Scan for the cell matching the given text and deliver its (X, Y) coordinate at center. 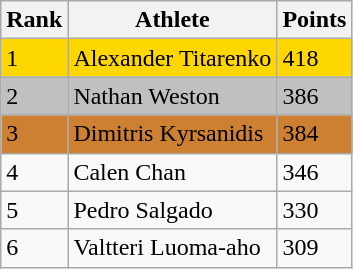
309 (314, 248)
Athlete (172, 20)
2 (34, 96)
Valtteri Luoma-aho (172, 248)
Rank (34, 20)
330 (314, 210)
Points (314, 20)
386 (314, 96)
Pedro Salgado (172, 210)
3 (34, 134)
Calen Chan (172, 172)
346 (314, 172)
Alexander Titarenko (172, 58)
6 (34, 248)
5 (34, 210)
384 (314, 134)
4 (34, 172)
Dimitris Kyrsanidis (172, 134)
1 (34, 58)
418 (314, 58)
Nathan Weston (172, 96)
